Find where the given text appears and provide that cell's center as (x, y) coordinate. 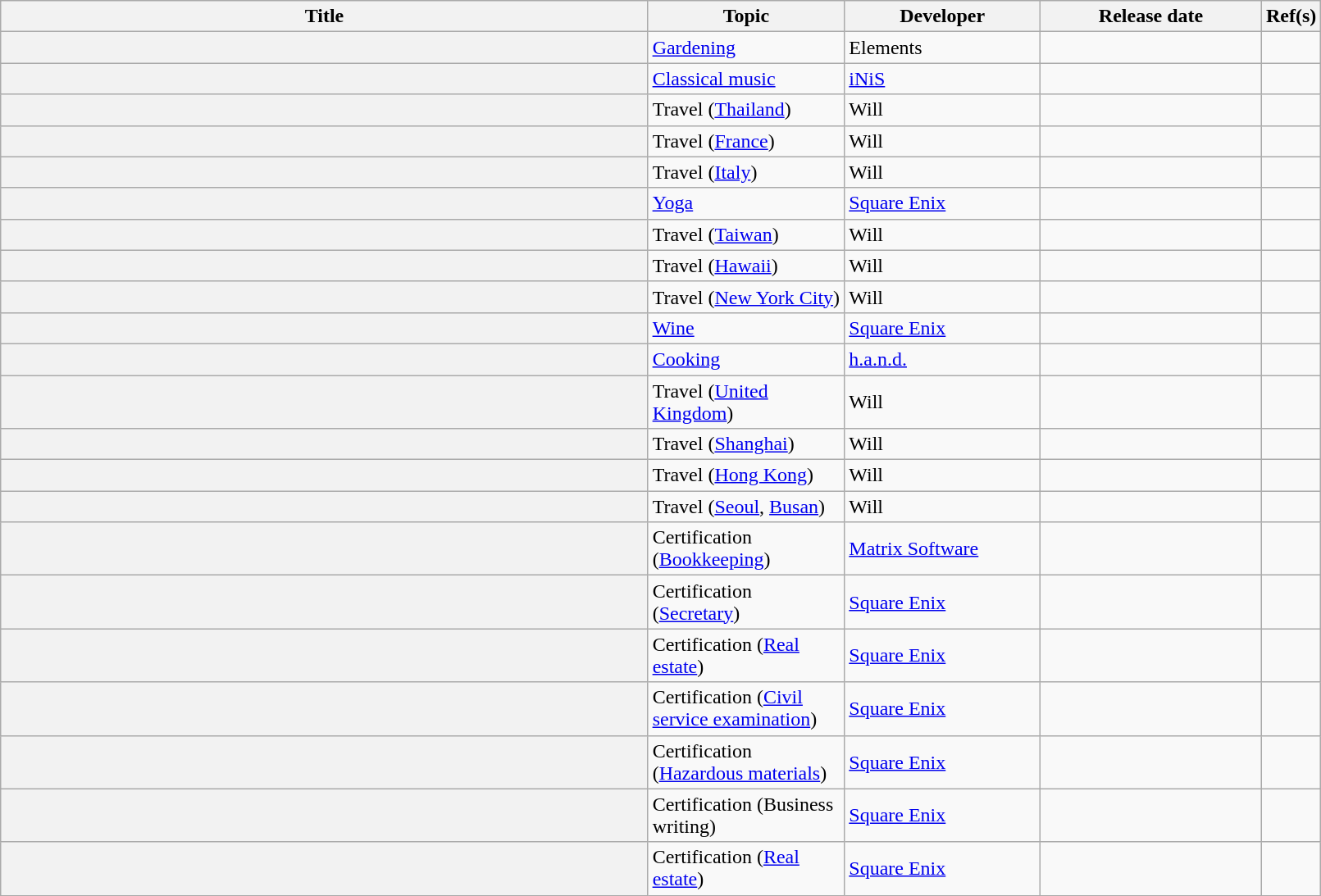
Travel (New York City) (746, 297)
Certification (Secretary) (746, 602)
Release date (1151, 16)
iNiS (943, 79)
Ref(s) (1291, 16)
Certification (Bookkeeping) (746, 549)
Wine (746, 328)
Travel (Shanghai) (746, 444)
Travel (Italy) (746, 172)
Cooking (746, 359)
Travel (France) (746, 141)
Travel (Taiwan) (746, 234)
Developer (943, 16)
Topic (746, 16)
Travel (Thailand) (746, 110)
Travel (Hawaii) (746, 266)
Travel (United Kingdom) (746, 402)
Elements (943, 48)
h.a.n.d. (943, 359)
Gardening (746, 48)
Matrix Software (943, 549)
Certification (Hazardous materials) (746, 762)
Certification (Civil service examination) (746, 708)
Certification (Business writing) (746, 815)
Yoga (746, 203)
Classical music (746, 79)
Title (325, 16)
Travel (Seoul, Busan) (746, 507)
Travel (Hong Kong) (746, 475)
